Locate the cell with the specified text and output its [X, Y] center coordinate. 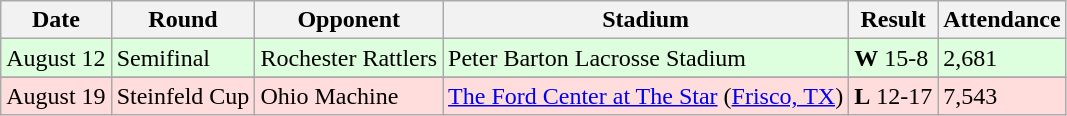
Peter Barton Lacrosse Stadium [646, 58]
The Ford Center at The Star (Frisco, TX) [646, 96]
Ohio Machine [349, 96]
Rochester Rattlers [349, 58]
August 12 [56, 58]
7,543 [1002, 96]
Semifinal [183, 58]
Steinfeld Cup [183, 96]
2,681 [1002, 58]
W 15-8 [894, 58]
Opponent [349, 20]
Date [56, 20]
Stadium [646, 20]
Result [894, 20]
Round [183, 20]
L 12-17 [894, 96]
August 19 [56, 96]
Attendance [1002, 20]
